Detect which cell encompasses the target text, then output its [X, Y] center coordinate. 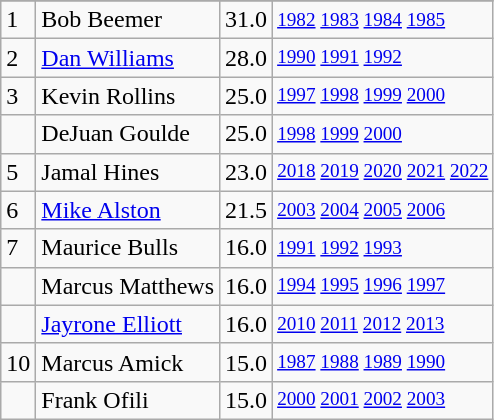
6 [18, 210]
28.0 [246, 58]
21.5 [246, 210]
2000 2001 2002 2003 [383, 400]
1994 1995 1996 1997 [383, 286]
2 [18, 58]
Marcus Matthews [128, 286]
Mike Alston [128, 210]
1 [18, 20]
5 [18, 172]
Jayrone Elliott [128, 324]
3 [18, 96]
1982 1983 1984 1985 [383, 20]
2018 2019 2020 2021 2022 [383, 172]
Maurice Bulls [128, 248]
2010 2011 2012 2013 [383, 324]
DeJuan Goulde [128, 134]
7 [18, 248]
1991 1992 1993 [383, 248]
2003 2004 2005 2006 [383, 210]
Kevin Rollins [128, 96]
23.0 [246, 172]
Dan Williams [128, 58]
1998 1999 2000 [383, 134]
Frank Ofili [128, 400]
Bob Beemer [128, 20]
10 [18, 362]
1987 1988 1989 1990 [383, 362]
Marcus Amick [128, 362]
31.0 [246, 20]
1990 1991 1992 [383, 58]
Jamal Hines [128, 172]
1997 1998 1999 2000 [383, 96]
